Return the (X, Y) coordinate for the center point of the cell that contains the specified text.  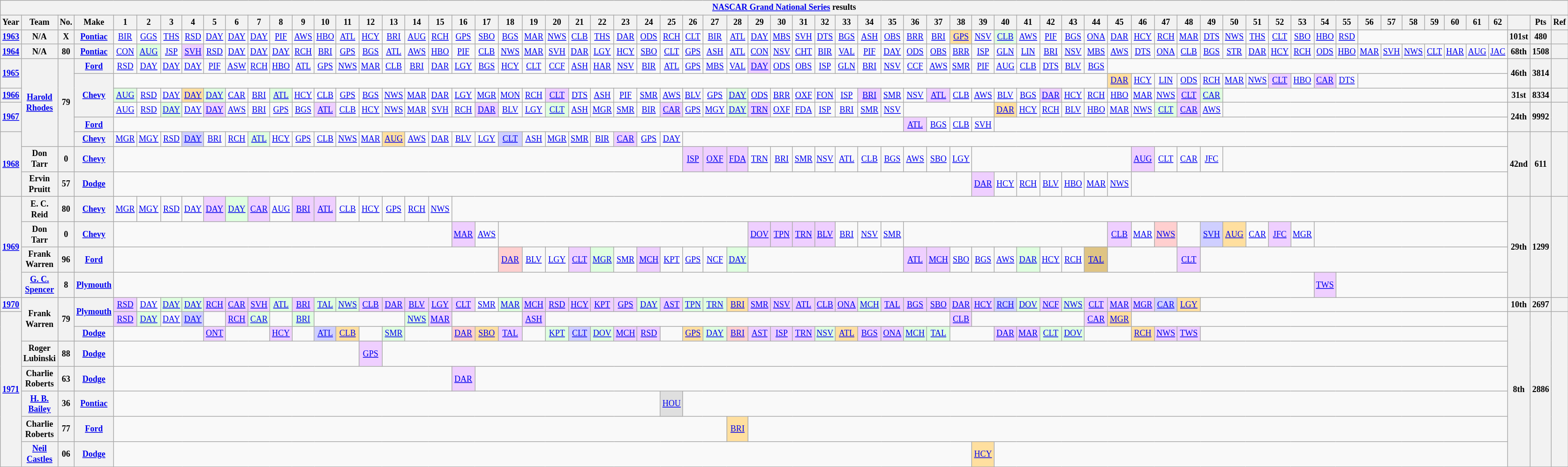
E. C. Reid (39, 209)
1968 (11, 164)
Year (11, 22)
STR (1234, 52)
Harold Rhodes (39, 102)
X (66, 37)
41 (1028, 22)
480 (1541, 37)
11 (348, 22)
1964 (11, 52)
Ervin Pruitt (39, 184)
16 (463, 22)
NASCAR Grand National Series results (784, 7)
Neil Castles (39, 454)
5 (214, 22)
30 (782, 22)
8th (1519, 390)
33 (847, 22)
1971 (11, 390)
13 (394, 22)
9992 (1541, 117)
1965 (11, 73)
46th (1519, 73)
51 (1258, 22)
52 (1280, 22)
10 (325, 22)
06 (66, 454)
34 (869, 22)
1508 (1541, 52)
28 (738, 22)
21 (580, 22)
54 (1325, 22)
43 (1073, 22)
31st (1519, 96)
22 (602, 22)
8334 (1541, 96)
77 (66, 429)
1966 (11, 96)
24th (1519, 117)
2886 (1541, 390)
611 (1541, 164)
96 (66, 259)
47 (1166, 22)
12 (371, 22)
29th (1519, 247)
15 (440, 22)
19 (534, 22)
61 (1477, 22)
1969 (11, 247)
62 (1498, 22)
6 (237, 22)
42nd (1519, 164)
3814 (1541, 73)
24 (649, 22)
1963 (11, 37)
35 (892, 22)
49 (1212, 22)
Pts (1541, 22)
48 (1189, 22)
53 (1303, 22)
14 (417, 22)
Make (94, 22)
59 (1435, 22)
Ref (1560, 22)
18 (510, 22)
60 (1455, 22)
Roger Lubinski (39, 354)
26 (693, 22)
55 (1347, 22)
68th (1519, 52)
40 (1005, 22)
45 (1119, 22)
4 (193, 22)
50 (1234, 22)
CHT (804, 52)
FON (825, 96)
3 (171, 22)
HOU (671, 404)
44 (1096, 22)
1299 (1541, 247)
20 (557, 22)
58 (1413, 22)
46 (1143, 22)
37 (938, 22)
10th (1519, 304)
29 (760, 22)
7 (259, 22)
25 (671, 22)
ONT (214, 334)
ASW (237, 66)
JSP (171, 52)
32 (825, 22)
9 (303, 22)
GGS (149, 37)
42 (1050, 22)
1967 (11, 117)
56 (1370, 22)
Team (39, 22)
MON (510, 96)
31 (804, 22)
101st (1519, 37)
63 (66, 379)
No. (66, 22)
88 (66, 354)
2697 (1541, 304)
39 (983, 22)
1 (125, 22)
2 (149, 22)
27 (715, 22)
23 (626, 22)
38 (961, 22)
H. B. Bailey (39, 404)
1970 (11, 304)
17 (487, 22)
JAC (1498, 52)
G. C. Spencer (39, 285)
